Determine the [x, y] coordinate at the center of the cell enclosing the given text.  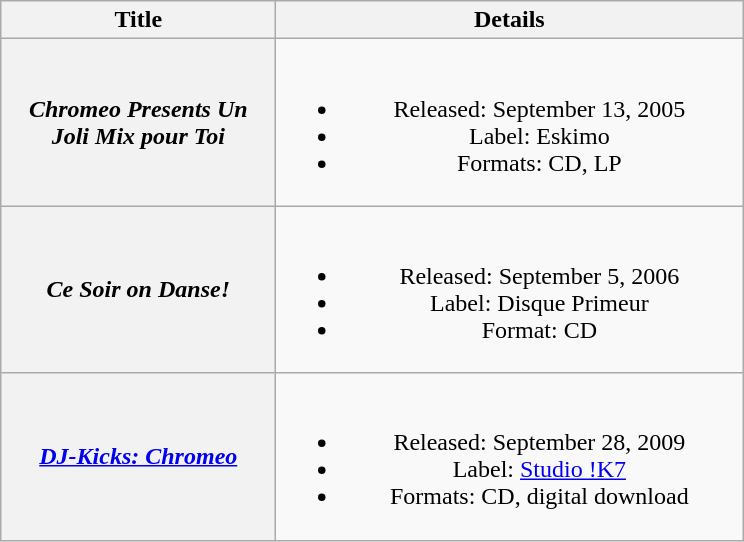
Released: September 28, 2009Label: Studio !K7Formats: CD, digital download [510, 456]
Released: September 13, 2005Label: EskimoFormats: CD, LP [510, 122]
Details [510, 20]
Title [138, 20]
Released: September 5, 2006Label: Disque PrimeurFormat: CD [510, 290]
Chromeo Presents UnJoli Mix pour Toi [138, 122]
Ce Soir on Danse! [138, 290]
DJ-Kicks: Chromeo [138, 456]
